From the cell containing the given text, extract its center point as [x, y] coordinate. 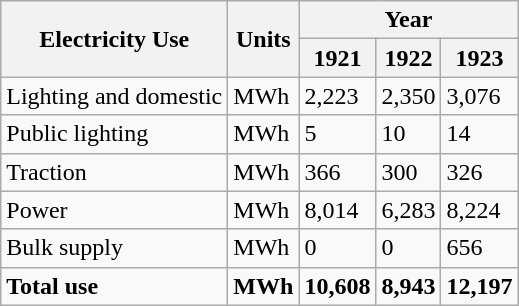
14 [480, 134]
10 [408, 134]
3,076 [480, 96]
Electricity Use [114, 39]
300 [408, 172]
6,283 [408, 210]
5 [338, 134]
Traction [114, 172]
1923 [480, 58]
2,350 [408, 96]
Units [264, 39]
8,224 [480, 210]
Total use [114, 286]
1922 [408, 58]
Lighting and domestic [114, 96]
366 [338, 172]
12,197 [480, 286]
2,223 [338, 96]
Power [114, 210]
Bulk supply [114, 248]
Year [408, 20]
326 [480, 172]
10,608 [338, 286]
Public lighting [114, 134]
8,943 [408, 286]
656 [480, 248]
8,014 [338, 210]
1921 [338, 58]
